Return the (X, Y) coordinate for the center point of the cell that contains the specified text.  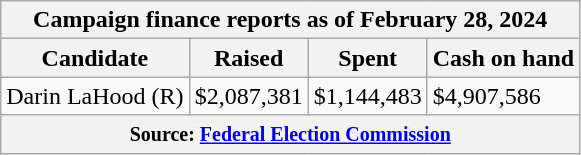
$1,144,483 (368, 96)
Darin LaHood (R) (95, 96)
Raised (248, 58)
Cash on hand (503, 58)
Spent (368, 58)
Source: Federal Election Commission (290, 134)
$2,087,381 (248, 96)
$4,907,586 (503, 96)
Campaign finance reports as of February 28, 2024 (290, 20)
Candidate (95, 58)
